Return the (x, y) coordinate for the center point of the cell that contains the specified text.  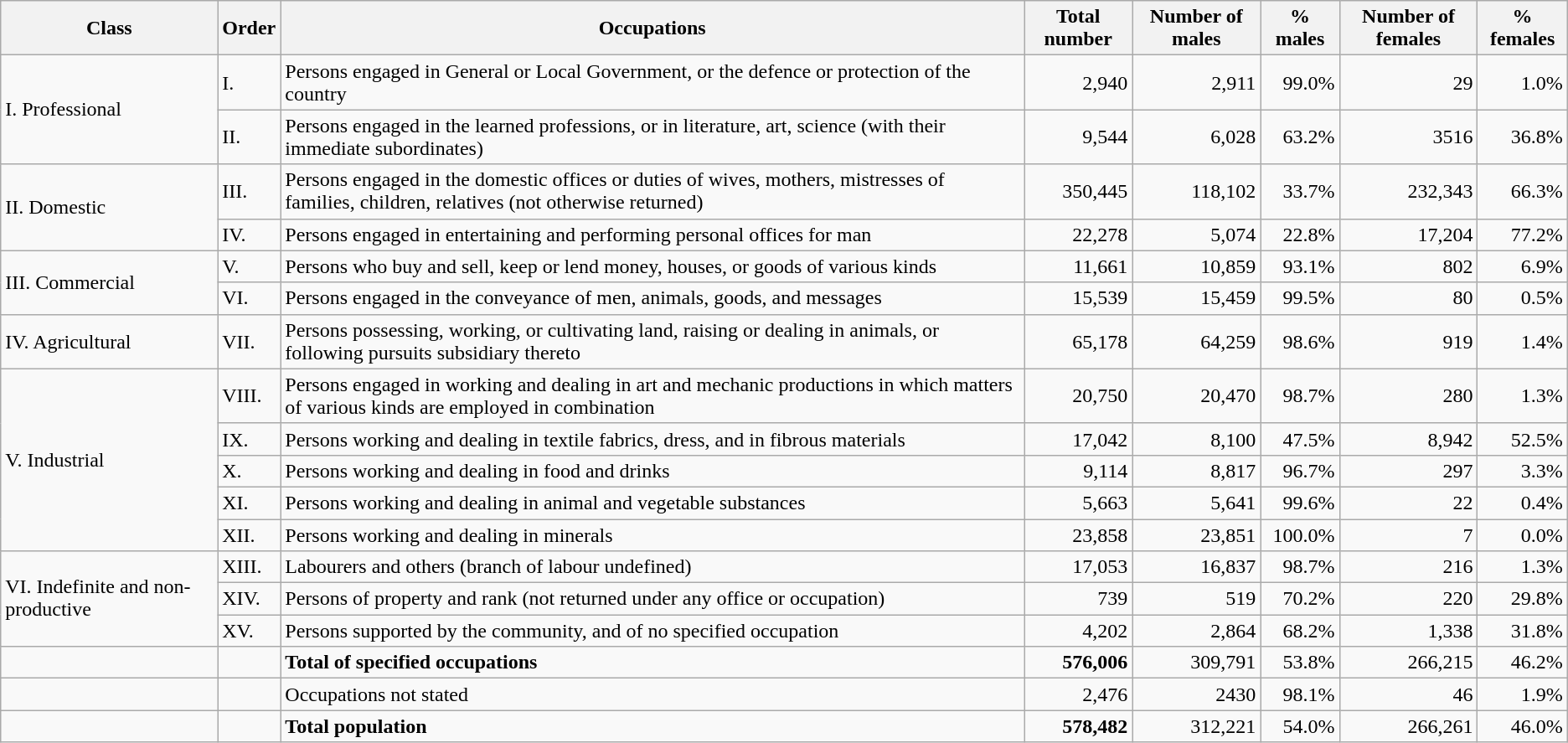
Total population (652, 726)
7 (1409, 535)
99.5% (1300, 298)
23,858 (1079, 535)
Persons engaged in the domestic offices or duties of wives, mothers, mistresses of families, children, relatives (not otherwise returned) (652, 191)
232,343 (1409, 191)
1.4% (1523, 342)
20,470 (1196, 395)
Labourers and others (branch of labour undefined) (652, 567)
739 (1079, 599)
22 (1409, 503)
Persons engaged in the conveyance of men, animals, goods, and messages (652, 298)
XII. (250, 535)
2,476 (1079, 694)
5,663 (1079, 503)
54.0% (1300, 726)
Persons working and dealing in food and drinks (652, 471)
52.5% (1523, 439)
8,942 (1409, 439)
XI. (250, 503)
Persons engaged in General or Local Government, or the defence or protection of the country (652, 82)
Persons working and dealing in textile fabrics, dress, and in fibrous materials (652, 439)
8,100 (1196, 439)
66.3% (1523, 191)
519 (1196, 599)
Persons working and dealing in minerals (652, 535)
2430 (1196, 694)
VIII. (250, 395)
47.5% (1300, 439)
2,940 (1079, 82)
919 (1409, 342)
96.7% (1300, 471)
100.0% (1300, 535)
X. (250, 471)
IX. (250, 439)
10,859 (1196, 266)
220 (1409, 599)
0.5% (1523, 298)
Persons supported by the community, and of no specified occupation (652, 631)
1,338 (1409, 631)
65,178 (1079, 342)
I. (250, 82)
Total of specified occupations (652, 663)
22,278 (1079, 235)
15,459 (1196, 298)
17,053 (1079, 567)
Total number (1079, 28)
23,851 (1196, 535)
III. (250, 191)
266,215 (1409, 663)
77.2% (1523, 235)
1.0% (1523, 82)
8,817 (1196, 471)
312,221 (1196, 726)
Occupations (652, 28)
XIV. (250, 599)
29.8% (1523, 599)
Class (109, 28)
64,259 (1196, 342)
17,042 (1079, 439)
68.2% (1300, 631)
93.1% (1300, 266)
5,074 (1196, 235)
63.2% (1300, 137)
9,544 (1079, 137)
22.8% (1300, 235)
3.3% (1523, 471)
IV. Agricultural (109, 342)
46.0% (1523, 726)
II. (250, 137)
99.0% (1300, 82)
0.0% (1523, 535)
53.8% (1300, 663)
Persons of property and rank (not returned under any office or occupation) (652, 599)
III. Commercial (109, 282)
216 (1409, 567)
4,202 (1079, 631)
46 (1409, 694)
350,445 (1079, 191)
266,261 (1409, 726)
9,114 (1079, 471)
Persons engaged in the learned professions, or in literature, art, science (with their immediate subordinates) (652, 137)
46.2% (1523, 663)
Number of females (1409, 28)
Persons working and dealing in animal and vegetable substances (652, 503)
16,837 (1196, 567)
XV. (250, 631)
36.8% (1523, 137)
80 (1409, 298)
0.4% (1523, 503)
% females (1523, 28)
I. Professional (109, 110)
2,864 (1196, 631)
11,661 (1079, 266)
6.9% (1523, 266)
VII. (250, 342)
31.8% (1523, 631)
1.9% (1523, 694)
98.6% (1300, 342)
15,539 (1079, 298)
Persons engaged in entertaining and performing personal offices for man (652, 235)
Persons who buy and sell, keep or lend money, houses, or goods of various kinds (652, 266)
IV. (250, 235)
VI. (250, 298)
578,482 (1079, 726)
Occupations not stated (652, 694)
280 (1409, 395)
XIII. (250, 567)
2,911 (1196, 82)
70.2% (1300, 599)
297 (1409, 471)
5,641 (1196, 503)
Order (250, 28)
576,006 (1079, 663)
VI. Indefinite and non-productive (109, 599)
20,750 (1079, 395)
Persons possessing, working, or cultivating land, raising or dealing in animals, or following pursuits subsidiary thereto (652, 342)
3516 (1409, 137)
33.7% (1300, 191)
99.6% (1300, 503)
V. (250, 266)
802 (1409, 266)
309,791 (1196, 663)
6,028 (1196, 137)
V. Industrial (109, 459)
118,102 (1196, 191)
Persons engaged in working and dealing in art and mechanic productions in which matters of various kinds are employed in combination (652, 395)
29 (1409, 82)
% males (1300, 28)
17,204 (1409, 235)
II. Domestic (109, 208)
98.1% (1300, 694)
Number of males (1196, 28)
